Pinpoint the cell where the given text exists, returning its [x, y] midpoint coordinate. 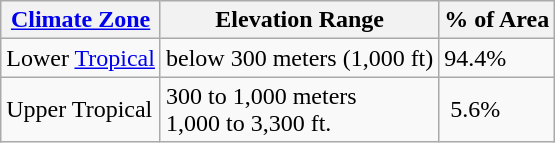
300 to 1,000 meters1,000 to 3,300 ft. [299, 110]
Climate Zone [81, 20]
% of Area [497, 20]
Elevation Range [299, 20]
Upper Tropical [81, 110]
below 300 meters (1,000 ft) [299, 58]
5.6% [497, 110]
Lower Tropical [81, 58]
94.4% [497, 58]
